Capture the cell that displays the provided text and extract its [x, y] central coordinate. 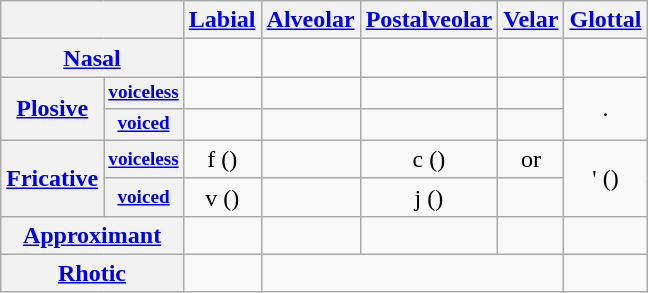
. [606, 108]
Approximant [92, 235]
or [531, 159]
Plosive [52, 108]
Fricative [52, 178]
f () [222, 159]
c () [429, 159]
j () [429, 197]
Glottal [606, 20]
Labial [222, 20]
Rhotic [92, 273]
Velar [531, 20]
' () [606, 178]
Alveolar [310, 20]
Nasal [92, 58]
v () [222, 197]
Postalveolar [429, 20]
